Pinpoint the cell where the given text exists, returning its (X, Y) midpoint coordinate. 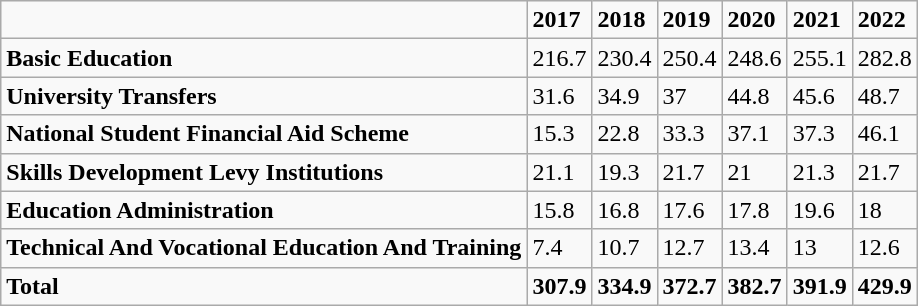
255.1 (820, 58)
15.3 (560, 134)
18 (884, 210)
307.9 (560, 286)
282.8 (884, 58)
2022 (884, 20)
15.8 (560, 210)
248.6 (754, 58)
19.3 (624, 172)
372.7 (690, 286)
250.4 (690, 58)
Skills Development Levy Institutions (264, 172)
2018 (624, 20)
33.3 (690, 134)
382.7 (754, 286)
2017 (560, 20)
Technical And Vocational Education And Training (264, 248)
13 (820, 248)
31.6 (560, 96)
37.3 (820, 134)
16.8 (624, 210)
7.4 (560, 248)
Total (264, 286)
21.1 (560, 172)
12.7 (690, 248)
46.1 (884, 134)
National Student Financial Aid Scheme (264, 134)
216.7 (560, 58)
2021 (820, 20)
21 (754, 172)
48.7 (884, 96)
45.6 (820, 96)
12.6 (884, 248)
University Transfers (264, 96)
429.9 (884, 286)
Basic Education (264, 58)
37 (690, 96)
334.9 (624, 286)
10.7 (624, 248)
44.8 (754, 96)
34.9 (624, 96)
21.3 (820, 172)
2019 (690, 20)
17.8 (754, 210)
391.9 (820, 286)
19.6 (820, 210)
37.1 (754, 134)
22.8 (624, 134)
2020 (754, 20)
13.4 (754, 248)
17.6 (690, 210)
230.4 (624, 58)
Education Administration (264, 210)
